Identify which cell holds the provided text, then report its (x, y) central coordinate. 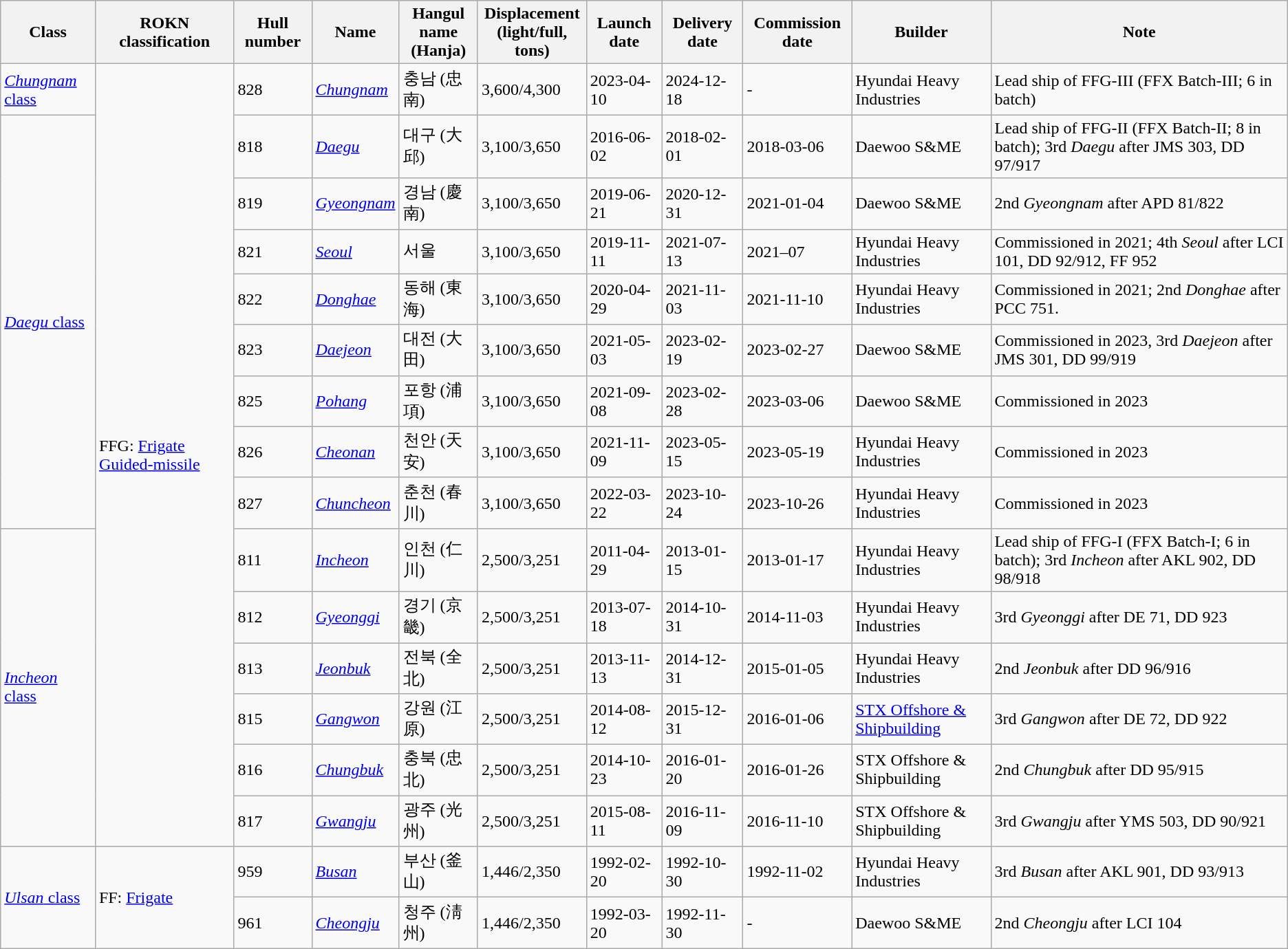
대전 (大田) (438, 350)
826 (272, 452)
825 (272, 401)
811 (272, 560)
2015-12-31 (702, 719)
813 (272, 668)
충남 (忠南) (438, 89)
2015-08-11 (624, 821)
Launch date (624, 32)
Daejeon (355, 350)
961 (272, 923)
1992-10-30 (702, 872)
천안 (天安) (438, 452)
Chuncheon (355, 503)
823 (272, 350)
3rd Gwangju after YMS 503, DD 90/921 (1139, 821)
812 (272, 617)
Incheon (355, 560)
2014-10-23 (624, 770)
2023-04-10 (624, 89)
강원 (江原) (438, 719)
816 (272, 770)
Lead ship of FFG-III (FFX Batch-III; 6 in batch) (1139, 89)
2023-03-06 (797, 401)
FF: Frigate (164, 897)
3,600/4,300 (532, 89)
Chungnam (355, 89)
2019-11-11 (624, 252)
Note (1139, 32)
2011-04-29 (624, 560)
2014-11-03 (797, 617)
인천 (仁川) (438, 560)
Lead ship of FFG-I (FFX Batch-I; 6 in batch); 3rd Incheon after AKL 902, DD 98/918 (1139, 560)
Chungnam class (48, 89)
경기 (京畿) (438, 617)
2016-11-09 (702, 821)
ROKN classification (164, 32)
Gangwon (355, 719)
Incheon class (48, 687)
827 (272, 503)
2021-11-09 (624, 452)
동해 (東海) (438, 299)
대구 (大邱) (438, 146)
충북 (忠北) (438, 770)
2014-12-31 (702, 668)
2016-01-20 (702, 770)
822 (272, 299)
2023-02-27 (797, 350)
2023-05-19 (797, 452)
2020-12-31 (702, 204)
2016-11-10 (797, 821)
Busan (355, 872)
청주 (淸州) (438, 923)
2015-01-05 (797, 668)
2nd Jeonbuk after DD 96/916 (1139, 668)
2013-01-17 (797, 560)
춘천 (春川) (438, 503)
2021-11-03 (702, 299)
2nd Gyeongnam after APD 81/822 (1139, 204)
1992-11-30 (702, 923)
광주 (光州) (438, 821)
경남 (慶南) (438, 204)
828 (272, 89)
2021–07 (797, 252)
Delivery date (702, 32)
Builder (921, 32)
Chungbuk (355, 770)
2016-01-26 (797, 770)
2023-10-24 (702, 503)
Displacement(light/full, tons) (532, 32)
2013-01-15 (702, 560)
2016-06-02 (624, 146)
Cheongju (355, 923)
서울 (438, 252)
Gyeongnam (355, 204)
Donghae (355, 299)
Gwangju (355, 821)
2nd Cheongju after LCI 104 (1139, 923)
FFG: Frigate Guided-missile (164, 455)
2023-02-28 (702, 401)
2021-05-03 (624, 350)
818 (272, 146)
3rd Gangwon after DE 72, DD 922 (1139, 719)
Daegu (355, 146)
2014-10-31 (702, 617)
2021-09-08 (624, 401)
2nd Chungbuk after DD 95/915 (1139, 770)
Seoul (355, 252)
817 (272, 821)
2016-01-06 (797, 719)
Ulsan class (48, 897)
Name (355, 32)
2023-05-15 (702, 452)
Jeonbuk (355, 668)
959 (272, 872)
2018-03-06 (797, 146)
Commission date (797, 32)
2018-02-01 (702, 146)
Pohang (355, 401)
Commissioned in 2021; 4th Seoul after LCI 101, DD 92/912, FF 952 (1139, 252)
821 (272, 252)
819 (272, 204)
포항 (浦項) (438, 401)
Commissioned in 2023, 3rd Daejeon after JMS 301, DD 99/919 (1139, 350)
2019-06-21 (624, 204)
2021-01-04 (797, 204)
2023-10-26 (797, 503)
부산 (釜山) (438, 872)
2023-02-19 (702, 350)
2020-04-29 (624, 299)
2021-07-13 (702, 252)
3rd Busan after AKL 901, DD 93/913 (1139, 872)
Daegu class (48, 322)
1992-03-20 (624, 923)
2024-12-18 (702, 89)
Commissioned in 2021; 2nd Donghae after PCC 751. (1139, 299)
2013-11-13 (624, 668)
Hull number (272, 32)
Gyeonggi (355, 617)
전북 (全北) (438, 668)
2021-11-10 (797, 299)
1992-02-20 (624, 872)
Hangul name(Hanja) (438, 32)
Cheonan (355, 452)
815 (272, 719)
Lead ship of FFG-II (FFX Batch-II; 8 in batch); 3rd Daegu after JMS 303, DD 97/917 (1139, 146)
2022-03-22 (624, 503)
1992-11-02 (797, 872)
Class (48, 32)
2014-08-12 (624, 719)
2013-07-18 (624, 617)
3rd Gyeonggi after DE 71, DD 923 (1139, 617)
